Output the (x, y) coordinate of the center of the cell containing the given text.  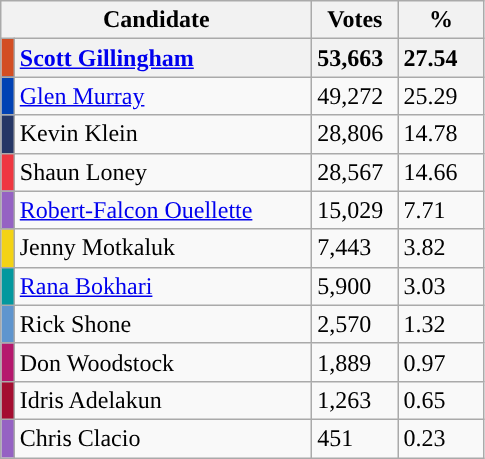
28,567 (355, 172)
Rana Bokhari (163, 286)
7.71 (441, 210)
Don Woodstock (163, 362)
7,443 (355, 248)
14.66 (441, 172)
Shaun Loney (163, 172)
0.65 (441, 400)
Idris Adelakun (163, 400)
25.29 (441, 96)
1,263 (355, 400)
27.54 (441, 58)
Chris Clacio (163, 438)
3.03 (441, 286)
% (441, 20)
14.78 (441, 134)
15,029 (355, 210)
Jenny Motkaluk (163, 248)
Kevin Klein (163, 134)
Robert-Falcon Ouellette (163, 210)
Votes (355, 20)
2,570 (355, 324)
Scott Gillingham (163, 58)
5,900 (355, 286)
Rick Shone (163, 324)
3.82 (441, 248)
28,806 (355, 134)
Glen Murray (163, 96)
53,663 (355, 58)
0.23 (441, 438)
49,272 (355, 96)
1,889 (355, 362)
1.32 (441, 324)
451 (355, 438)
0.97 (441, 362)
Candidate (156, 20)
